Find where the given text appears and provide that cell's center as (x, y) coordinate. 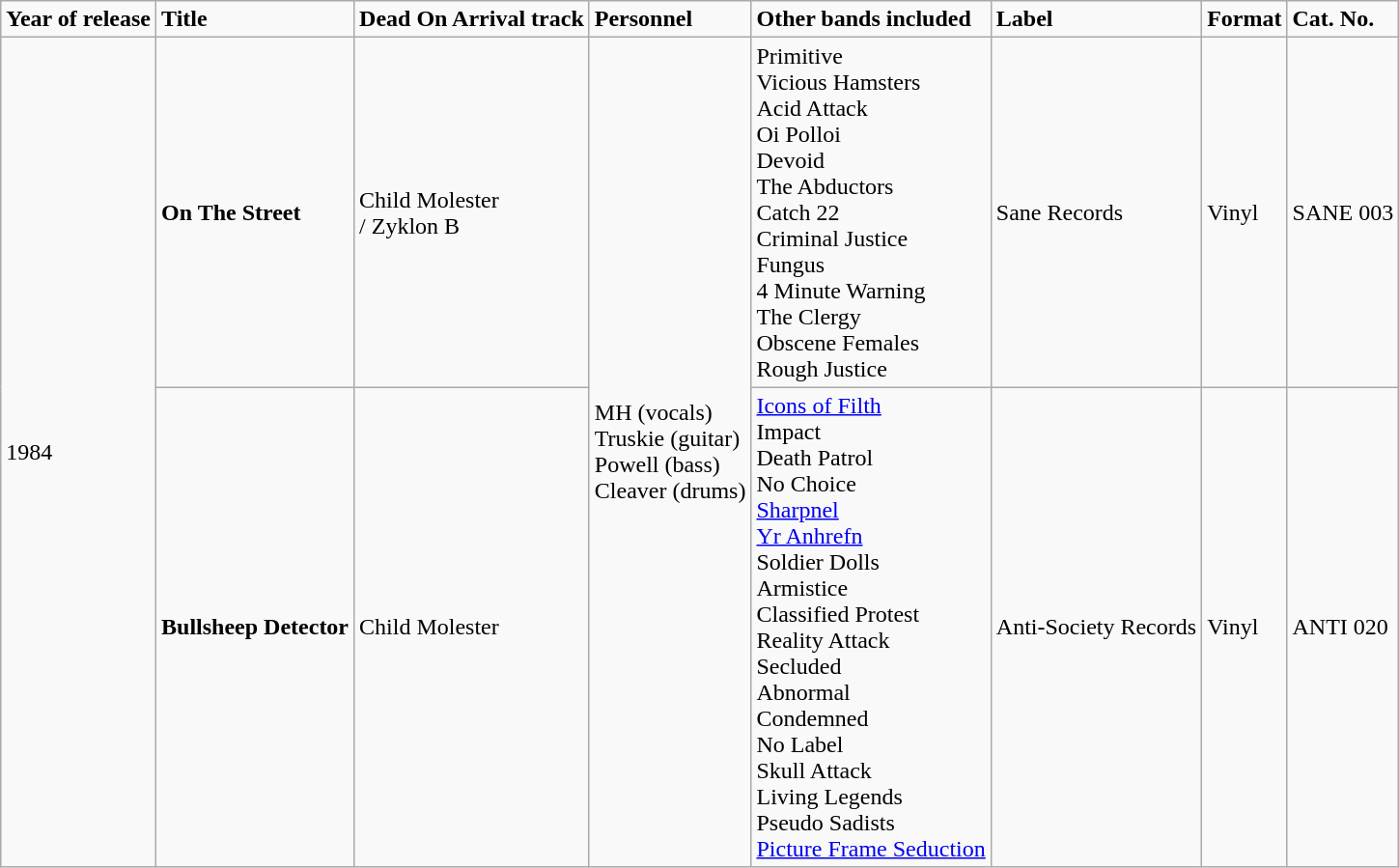
Sane Records (1096, 212)
1984 (79, 452)
Year of release (79, 19)
Other bands included (871, 19)
Bullsheep Detector (255, 628)
ANTI 020 (1343, 628)
Title (255, 19)
Child Molester / Zyklon B (472, 212)
Child Molester (472, 628)
Label (1096, 19)
SANE 003 (1343, 212)
Format (1245, 19)
Dead On Arrival track (472, 19)
Cat. No. (1343, 19)
Personnel (670, 19)
Anti-Society Records (1096, 628)
MH (vocals) Truskie (guitar) Powell (bass) Cleaver (drums) (670, 452)
On The Street (255, 212)
